Identify which cell holds the provided text, then report its [x, y] central coordinate. 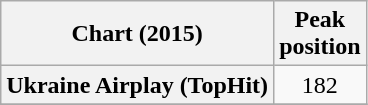
182 [320, 85]
Chart (2015) [138, 34]
Peakposition [320, 34]
Ukraine Airplay (TopHit) [138, 85]
